Extract the [x, y] coordinate from the center of the cell holding the provided text.  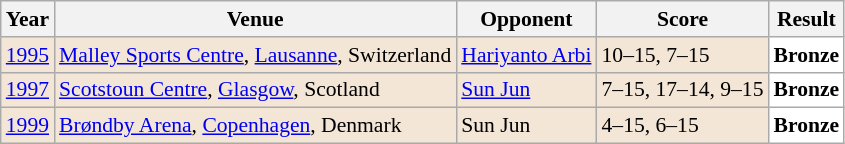
Year [28, 19]
1995 [28, 55]
Brøndby Arena, Copenhagen, Denmark [255, 126]
Scotstoun Centre, Glasgow, Scotland [255, 90]
1999 [28, 126]
4–15, 6–15 [682, 126]
10–15, 7–15 [682, 55]
Hariyanto Arbi [526, 55]
1997 [28, 90]
Malley Sports Centre, Lausanne, Switzerland [255, 55]
Score [682, 19]
Opponent [526, 19]
Result [807, 19]
7–15, 17–14, 9–15 [682, 90]
Venue [255, 19]
